Pinpoint the cell where the given text exists, returning its (X, Y) midpoint coordinate. 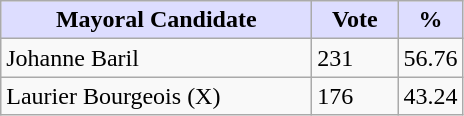
56.76 (430, 58)
176 (355, 96)
43.24 (430, 96)
Mayoral Candidate (156, 20)
231 (355, 58)
Laurier Bourgeois (X) (156, 96)
Johanne Baril (156, 58)
% (430, 20)
Vote (355, 20)
